Extract the [x, y] coordinate from the center of the cell holding the provided text.  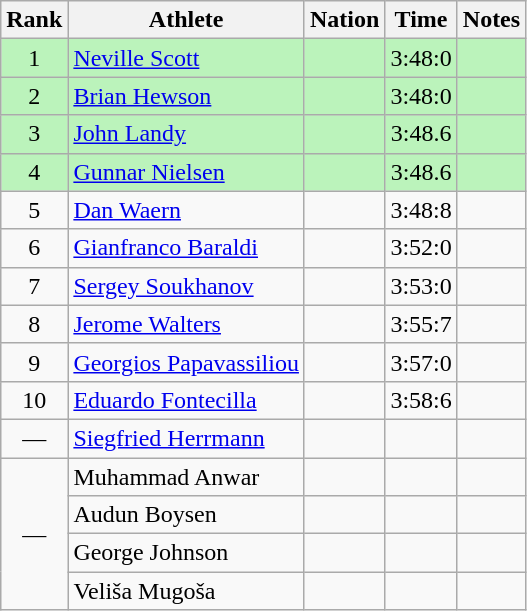
3:57:0 [421, 362]
George Johnson [186, 553]
Rank [34, 20]
Audun Boysen [186, 515]
Siegfried Herrmann [186, 438]
4 [34, 172]
1 [34, 58]
Dan Waern [186, 210]
3:58:6 [421, 400]
5 [34, 210]
Georgios Papavassiliou [186, 362]
Time [421, 20]
3:52:0 [421, 248]
2 [34, 96]
Veliša Mugoša [186, 591]
Gianfranco Baraldi [186, 248]
Jerome Walters [186, 324]
Nation [344, 20]
Brian Hewson [186, 96]
6 [34, 248]
Neville Scott [186, 58]
Gunnar Nielsen [186, 172]
Eduardo Fontecilla [186, 400]
Muhammad Anwar [186, 477]
Sergey Soukhanov [186, 286]
3:48:8 [421, 210]
3:55:7 [421, 324]
10 [34, 400]
3:53:0 [421, 286]
9 [34, 362]
Notes [491, 20]
Athlete [186, 20]
8 [34, 324]
7 [34, 286]
3 [34, 134]
John Landy [186, 134]
